For the text-containing cell, return its midpoint in [X, Y] coordinate format. 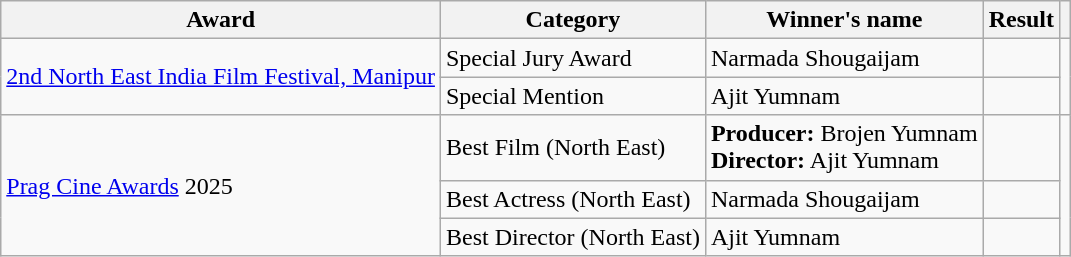
Result [1021, 20]
Category [572, 20]
Award [221, 20]
2nd North East India Film Festival, Manipur [221, 77]
Winner's name [844, 20]
Producer: Brojen YumnamDirector: Ajit Yumnam [844, 148]
Best Film (North East) [572, 148]
Special Mention [572, 96]
Best Actress (North East) [572, 199]
Prag Cine Awards 2025 [221, 186]
Special Jury Award [572, 58]
Best Director (North East) [572, 237]
